Identify which cell holds the provided text, then report its [x, y] central coordinate. 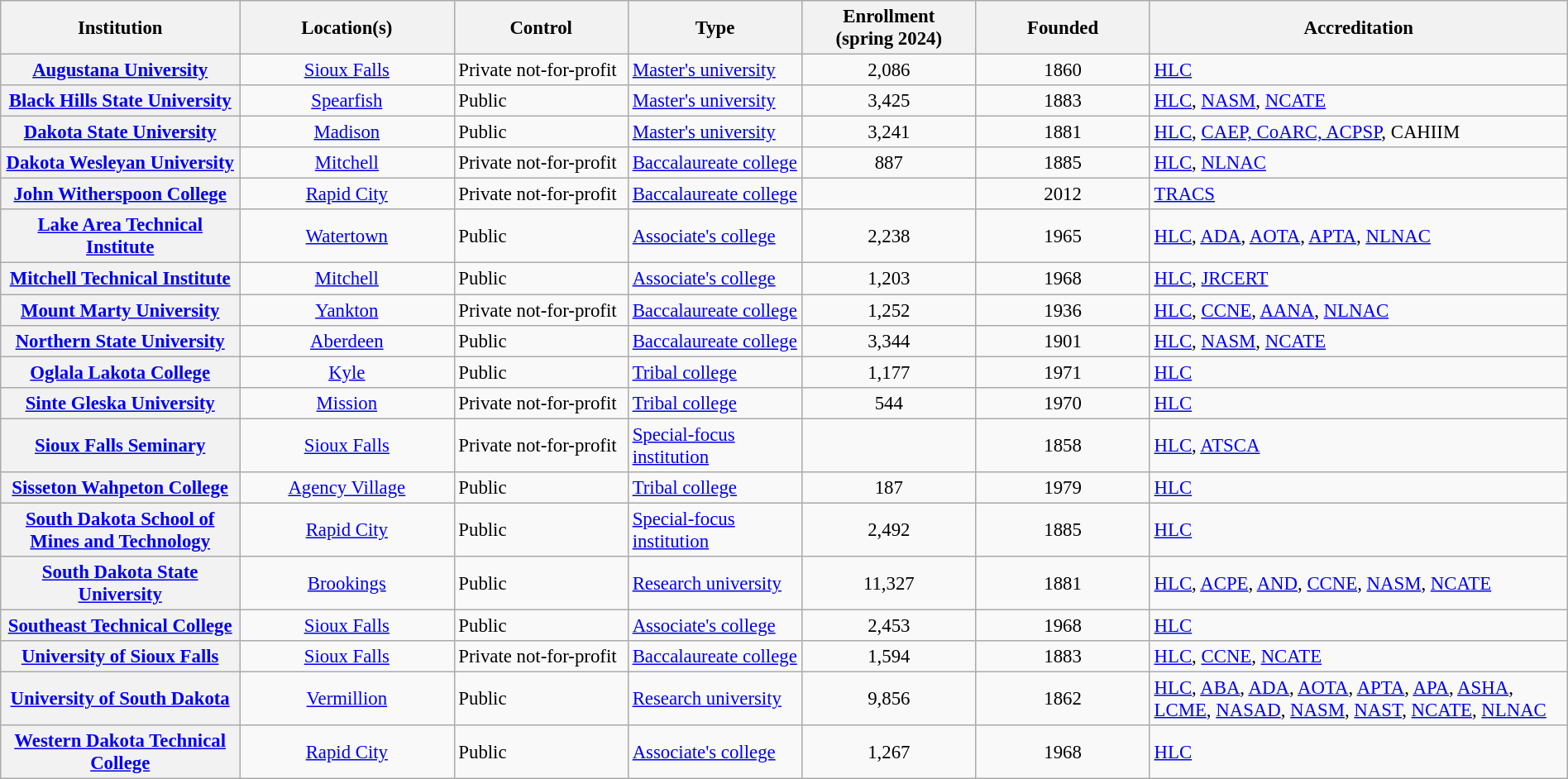
Mitchell Technical Institute [121, 279]
Aberdeen [347, 341]
Augustana University [121, 70]
2012 [1063, 194]
187 [889, 488]
Black Hills State University [121, 101]
2,238 [889, 237]
Accreditation [1358, 28]
HLC, ATSCA [1358, 445]
Lake Area Technical Institute [121, 237]
11,327 [889, 584]
Oglala Lakota College [121, 372]
1965 [1063, 237]
1,267 [889, 753]
1971 [1063, 372]
Location(s) [347, 28]
South Dakota School of Mines and Technology [121, 529]
1858 [1063, 445]
1979 [1063, 488]
1,203 [889, 279]
3,425 [889, 101]
HLC, ABA, ADA, AOTA, APTA, APA, ASHA, LCME, NASAD, NASM, NAST, NCATE, NLNAC [1358, 700]
Mission [347, 403]
University of Sioux Falls [121, 657]
Madison [347, 132]
1970 [1063, 403]
Watertown [347, 237]
TRACS [1358, 194]
HLC, ACPE, AND, CCNE, NASM, NCATE [1358, 584]
1901 [1063, 341]
2,492 [889, 529]
2,086 [889, 70]
544 [889, 403]
Enrollment(spring 2024) [889, 28]
9,856 [889, 700]
Sioux Falls Seminary [121, 445]
Founded [1063, 28]
Yankton [347, 310]
HLC, CAEP, CoARC, ACPSP, CAHIIM [1358, 132]
Vermillion [347, 700]
Southeast Technical College [121, 625]
1,594 [889, 657]
2,453 [889, 625]
Type [715, 28]
887 [889, 163]
University of South Dakota [121, 700]
Mount Marty University [121, 310]
1,177 [889, 372]
1,252 [889, 310]
1860 [1063, 70]
South Dakota State University [121, 584]
HLC, NLNAC [1358, 163]
HLC, ADA, AOTA, APTA, NLNAC [1358, 237]
Agency Village [347, 488]
Dakota Wesleyan University [121, 163]
Northern State University [121, 341]
Brookings [347, 584]
HLC, JRCERT [1358, 279]
1862 [1063, 700]
Dakota State University [121, 132]
Sinte Gleska University [121, 403]
3,344 [889, 341]
Spearfish [347, 101]
HLC, CCNE, AANA, NLNAC [1358, 310]
3,241 [889, 132]
Control [541, 28]
Sisseton Wahpeton College [121, 488]
John Witherspoon College [121, 194]
Kyle [347, 372]
Institution [121, 28]
Western Dakota Technical College [121, 753]
1936 [1063, 310]
HLC, CCNE, NCATE [1358, 657]
